Identify which cell holds the provided text, then report its [x, y] central coordinate. 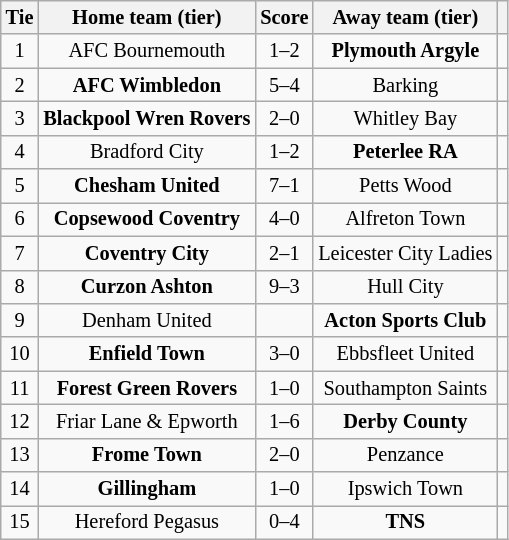
9–3 [284, 287]
Coventry City [146, 253]
Copsewood Coventry [146, 219]
14 [20, 489]
2 [20, 85]
7 [20, 253]
Peterlee RA [405, 152]
Enfield Town [146, 354]
AFC Wimbledon [146, 85]
Hereford Pegasus [146, 522]
Curzon Ashton [146, 287]
Away team (tier) [405, 17]
Friar Lane & Epworth [146, 421]
Score [284, 17]
Bradford City [146, 152]
Petts Wood [405, 186]
Ebbsfleet United [405, 354]
5 [20, 186]
AFC Bournemouth [146, 51]
Frome Town [146, 455]
Tie [20, 17]
3–0 [284, 354]
4–0 [284, 219]
11 [20, 388]
8 [20, 287]
3 [20, 118]
4 [20, 152]
Gillingham [146, 489]
Denham United [146, 320]
Acton Sports Club [405, 320]
12 [20, 421]
15 [20, 522]
Ipswich Town [405, 489]
Blackpool Wren Rovers [146, 118]
7–1 [284, 186]
5–4 [284, 85]
Alfreton Town [405, 219]
Barking [405, 85]
Chesham United [146, 186]
Derby County [405, 421]
1 [20, 51]
Forest Green Rovers [146, 388]
Whitley Bay [405, 118]
10 [20, 354]
13 [20, 455]
6 [20, 219]
1–6 [284, 421]
Leicester City Ladies [405, 253]
Southampton Saints [405, 388]
2–1 [284, 253]
9 [20, 320]
Hull City [405, 287]
Home team (tier) [146, 17]
Penzance [405, 455]
0–4 [284, 522]
Plymouth Argyle [405, 51]
TNS [405, 522]
